Extract the (x, y) coordinate from the center of the cell holding the provided text.  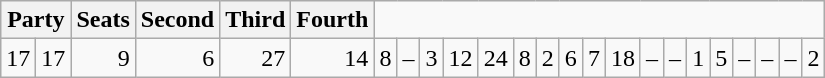
14 (332, 58)
3 (432, 58)
24 (496, 58)
Party (36, 20)
Fourth (332, 20)
Third (256, 20)
Seats (103, 20)
9 (103, 58)
12 (460, 58)
18 (622, 58)
27 (256, 58)
7 (594, 58)
1 (698, 58)
5 (722, 58)
Second (177, 20)
